Extract the [X, Y] coordinate from the center of the cell holding the provided text.  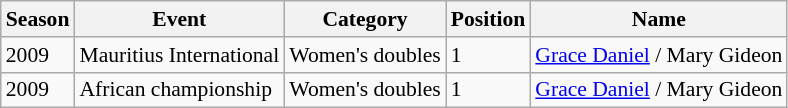
Position [488, 19]
Season [38, 19]
Category [365, 19]
Name [658, 19]
Event [179, 19]
African championship [179, 90]
Mauritius International [179, 55]
